Detect which cell encompasses the target text, then output its [x, y] center coordinate. 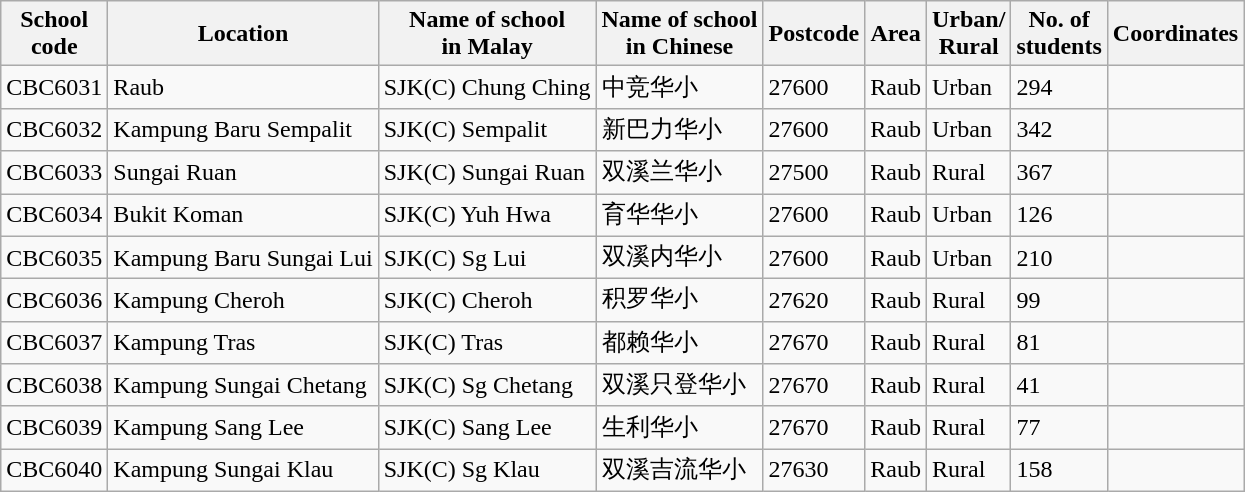
CBC6038 [54, 386]
双溪只登华小 [680, 386]
CBC6036 [54, 300]
367 [1059, 172]
中竞华小 [680, 88]
SJK(C) Sang Lee [487, 428]
双溪内华小 [680, 258]
No. ofstudents [1059, 34]
Postcode [814, 34]
SJK(C) Sg Klau [487, 470]
Kampung Sungai Klau [243, 470]
77 [1059, 428]
81 [1059, 342]
126 [1059, 216]
Area [896, 34]
SJK(C) Chung Ching [487, 88]
SJK(C) Yuh Hwa [487, 216]
SJK(C) Sg Chetang [487, 386]
Kampung Sungai Chetang [243, 386]
Urban/Rural [968, 34]
积罗华小 [680, 300]
27620 [814, 300]
Coordinates [1175, 34]
99 [1059, 300]
CBC6033 [54, 172]
Name of schoolin Chinese [680, 34]
Kampung Cheroh [243, 300]
CBC6039 [54, 428]
Kampung Baru Sempalit [243, 130]
294 [1059, 88]
Kampung Baru Sungai Lui [243, 258]
Name of schoolin Malay [487, 34]
都赖华小 [680, 342]
SJK(C) Sempalit [487, 130]
Kampung Sang Lee [243, 428]
Kampung Tras [243, 342]
CBC6031 [54, 88]
CBC6037 [54, 342]
双溪吉流华小 [680, 470]
双溪兰华小 [680, 172]
342 [1059, 130]
SJK(C) Sungai Ruan [487, 172]
CBC6035 [54, 258]
Location [243, 34]
158 [1059, 470]
Sungai Ruan [243, 172]
CBC6040 [54, 470]
SJK(C) Cheroh [487, 300]
生利华小 [680, 428]
210 [1059, 258]
SJK(C) Tras [487, 342]
CBC6032 [54, 130]
SJK(C) Sg Lui [487, 258]
27500 [814, 172]
27630 [814, 470]
41 [1059, 386]
Schoolcode [54, 34]
新巴力华小 [680, 130]
育华华小 [680, 216]
CBC6034 [54, 216]
Bukit Koman [243, 216]
